Return the (X, Y) coordinate for the center point of the cell that contains the specified text.  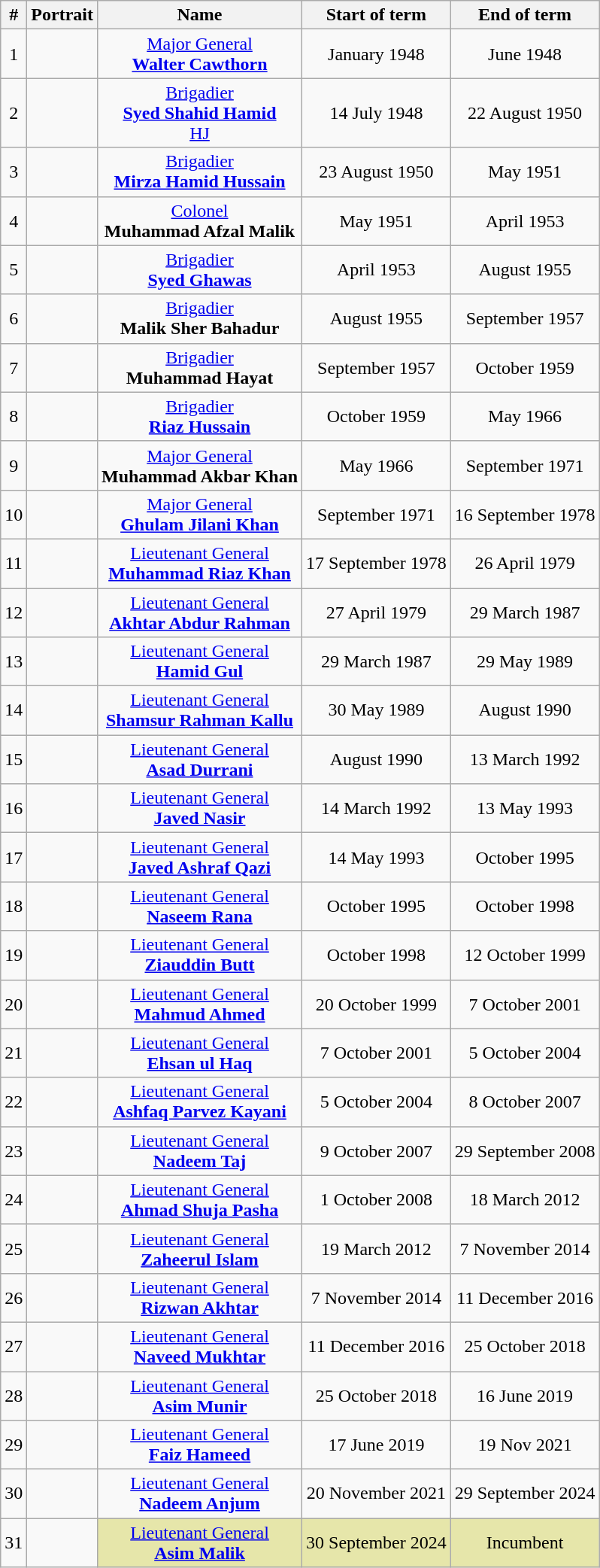
18 March 2012 (525, 1199)
30 September 2024 (377, 1542)
29 May 1989 (525, 662)
June 1948 (525, 54)
Lieutenant GeneralZiauddin Butt (199, 956)
29 September 2024 (525, 1494)
Lieutenant GeneralJaved Nasir (199, 808)
BrigadierMirza Hamid Hussain (199, 172)
13 May 1993 (525, 808)
27 (14, 1347)
Lieutenant GeneralAsad Durrani (199, 760)
22 August 1950 (525, 113)
23 (14, 1151)
26 April 1979 (525, 563)
25 (14, 1249)
BrigadierMuhammad Hayat (199, 367)
24 (14, 1199)
16 June 2019 (525, 1395)
Name (199, 15)
BrigadierRiaz Hussain (199, 417)
12 (14, 612)
20 (14, 1004)
14 July 1948 (377, 113)
26 (14, 1297)
BrigadierSyed Ghawas (199, 269)
Lieutenant GeneralNadeem Anjum (199, 1494)
12 October 1999 (525, 956)
Lieutenant GeneralAkhtar Abdur Rahman (199, 612)
Lieutenant GeneralMahmud Ahmed (199, 1004)
Lieutenant GeneralAsim Malik (199, 1542)
17 (14, 858)
Major GeneralWalter Cawthorn (199, 54)
2 (14, 113)
January 1948 (377, 54)
14 March 1992 (377, 808)
9 October 2007 (377, 1151)
4 (14, 221)
ColonelMuhammad Afzal Malik (199, 221)
Lieutenant GeneralShamsur Rahman Kallu (199, 710)
29 (14, 1445)
Lieutenant GeneralHamid Gul (199, 662)
Major GeneralMuhammad Akbar Khan (199, 465)
9 (14, 465)
Lieutenant GeneralFaiz Hameed (199, 1445)
Major GeneralGhulam Jilani Khan (199, 515)
Lieutenant GeneralZaheerul Islam (199, 1249)
28 (14, 1395)
13 March 1992 (525, 760)
19 March 2012 (377, 1249)
20 November 2021 (377, 1494)
19 Nov 2021 (525, 1445)
8 (14, 417)
Lieutenant GeneralNaveed Mukhtar (199, 1347)
11 (14, 563)
Portrait (62, 15)
# (14, 15)
20 October 1999 (377, 1004)
19 (14, 956)
8 October 2007 (525, 1102)
10 (14, 515)
1 October 2008 (377, 1199)
16 (14, 808)
Lieutenant GeneralEhsan ul Haq (199, 1053)
Start of term (377, 15)
21 (14, 1053)
13 (14, 662)
29 September 2008 (525, 1151)
Lieutenant GeneralRizwan Akhtar (199, 1297)
16 September 1978 (525, 515)
Lieutenant GeneralAsim Munir (199, 1395)
Lieutenant GeneralNadeem Taj (199, 1151)
18 (14, 906)
6 (14, 319)
14 May 1993 (377, 858)
30 May 1989 (377, 710)
Lieutenant GeneralAhmad Shuja Pasha (199, 1199)
BrigadierMalik Sher Bahadur (199, 319)
BrigadierSyed Shahid HamidHJ (199, 113)
Incumbent (525, 1542)
Lieutenant GeneralAshfaq Parvez Kayani (199, 1102)
5 (14, 269)
Lieutenant GeneralJaved Ashraf Qazi (199, 858)
30 (14, 1494)
17 September 1978 (377, 563)
17 June 2019 (377, 1445)
15 (14, 760)
31 (14, 1542)
22 (14, 1102)
Lieutenant GeneralMuhammad Riaz Khan (199, 563)
27 April 1979 (377, 612)
23 August 1950 (377, 172)
End of term (525, 15)
1 (14, 54)
Lieutenant GeneralNaseem Rana (199, 906)
7 (14, 367)
14 (14, 710)
3 (14, 172)
